Locate the cell with the specified text and output its [x, y] center coordinate. 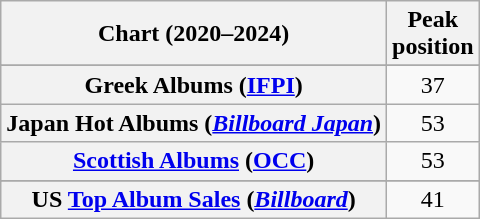
Peakposition [433, 34]
41 [433, 199]
Japan Hot Albums (Billboard Japan) [194, 123]
37 [433, 85]
Greek Albums (IFPI) [194, 85]
Chart (2020–2024) [194, 34]
Scottish Albums (OCC) [194, 161]
US Top Album Sales (Billboard) [194, 199]
